Output the [X, Y] coordinate of the center of the cell containing the given text.  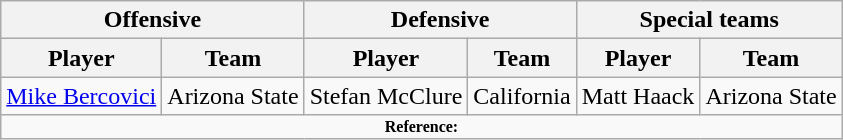
Offensive [152, 20]
Reference: [422, 127]
Defensive [440, 20]
Special teams [709, 20]
California [522, 96]
Matt Haack [638, 96]
Stefan McClure [386, 96]
Mike Bercovici [82, 96]
